Provide the (x, y) coordinate of the cell's center where the given text is located.  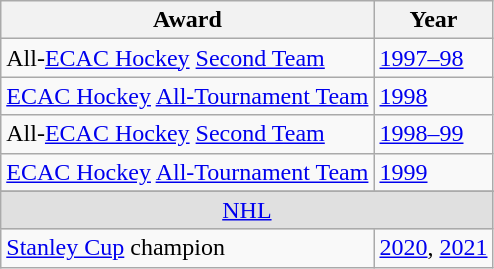
1999 (434, 172)
NHL (247, 210)
Stanley Cup champion (188, 248)
1998–99 (434, 134)
Award (188, 20)
1997–98 (434, 58)
Year (434, 20)
2020, 2021 (434, 248)
1998 (434, 96)
